Find where the given text appears and provide that cell's center as [x, y] coordinate. 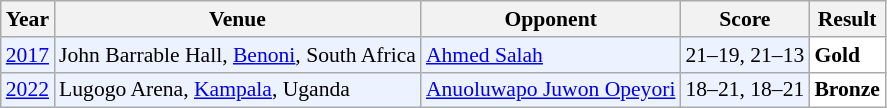
Gold [847, 55]
2022 [28, 90]
Result [847, 19]
18–21, 18–21 [744, 90]
Opponent [551, 19]
Score [744, 19]
2017 [28, 55]
21–19, 21–13 [744, 55]
Bronze [847, 90]
Ahmed Salah [551, 55]
Year [28, 19]
Lugogo Arena, Kampala, Uganda [238, 90]
Anuoluwapo Juwon Opeyori [551, 90]
John Barrable Hall, Benoni, South Africa [238, 55]
Venue [238, 19]
